Locate the cell with the specified text and output its (X, Y) center coordinate. 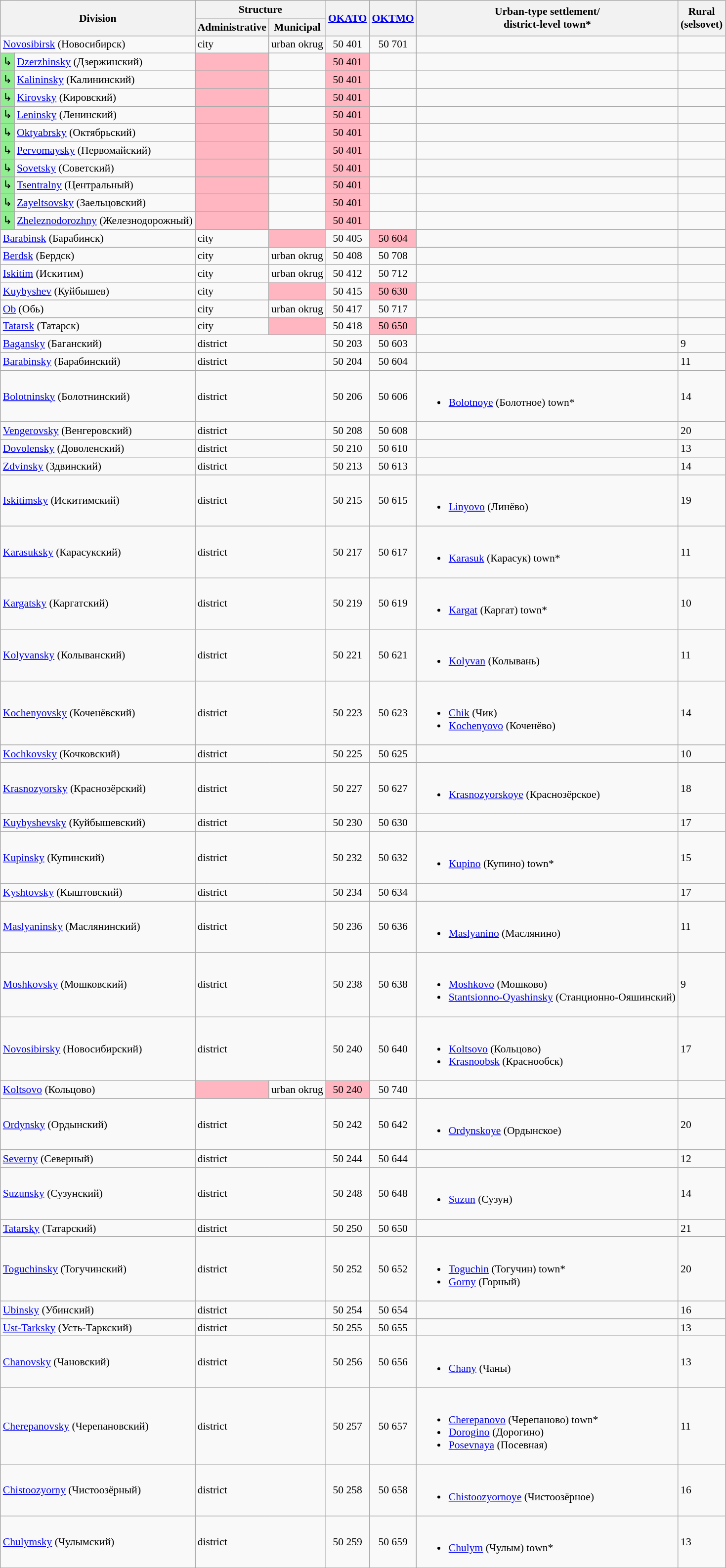
Ordynskoye (Ордынское) (548, 1124)
OKATO (347, 18)
50 657 (392, 1427)
50 619 (392, 604)
Severny (Северный) (98, 1159)
12 (702, 1159)
50 244 (347, 1159)
Maslyaninsky (Маслянинский) (98, 927)
50 644 (392, 1159)
Zayeltsovsky (Заельцовский) (105, 203)
Kargat (Каргат) town* (548, 604)
Chik (Чик)Kochenyovo (Коченёво) (548, 713)
50 659 (392, 1542)
50 712 (392, 274)
50 418 (347, 326)
50 610 (392, 448)
50 613 (392, 466)
50 638 (392, 985)
50 252 (347, 1269)
50 250 (347, 1228)
50 225 (347, 754)
Chistoozyorny (Чистоозёрный) (98, 1490)
50 606 (392, 396)
Kochenyovsky (Коченёвский) (98, 713)
50 259 (347, 1542)
Berdsk (Бердск) (98, 256)
Dovolensky (Доволенский) (98, 448)
Chistoozyornoye (Чистоозёрное) (548, 1490)
Kolyvansky (Колыванский) (98, 655)
50 615 (392, 500)
Toguchinsky (Тогучинский) (98, 1269)
50 740 (392, 1090)
Administrative (232, 27)
50 238 (347, 985)
50 215 (347, 500)
50 242 (347, 1124)
Tatarsk (Татарск) (98, 326)
50 232 (347, 858)
18 (702, 788)
50 415 (347, 291)
50 655 (392, 1328)
Novosibirsky (Новосибирский) (98, 1049)
Krasnozyorsky (Краснозёрский) (98, 788)
Maslyanino (Маслянино) (548, 927)
Karasuk (Карасук) town* (548, 552)
Leninsky (Ленинский) (105, 115)
Ust-Tarksky (Усть-Таркский) (98, 1328)
50 234 (347, 892)
Iskitim (Искитим) (98, 274)
50 648 (392, 1193)
Kirovsky (Кировский) (105, 97)
50 717 (392, 309)
Kalininsky (Калининский) (105, 80)
50 208 (347, 431)
Sovetsky (Советский) (105, 168)
50 257 (347, 1427)
Division (98, 18)
Tatarsky (Татарский) (98, 1228)
50 656 (392, 1362)
19 (702, 500)
OKTMO (392, 18)
Karasuksky (Карасукский) (98, 552)
50 227 (347, 788)
50 625 (392, 754)
50 640 (392, 1049)
50 652 (392, 1269)
Chanovsky (Чановский) (98, 1362)
Kuybyshevsky (Куйбышевский) (98, 823)
Barabinsk (Барабинск) (98, 238)
Kolyvan (Колывань) (548, 655)
50 255 (347, 1328)
50 634 (392, 892)
50 221 (347, 655)
Structure (260, 9)
Vengerovsky (Венгеровский) (98, 431)
50 206 (347, 396)
Chulymsky (Чулымский) (98, 1542)
Kargatsky (Каргатский) (98, 604)
Cherepanovo (Черепаново) town*Dorogino (Дорогино)Posevnaya (Посевная) (548, 1427)
15 (702, 858)
Ob (Обь) (98, 309)
50 204 (347, 362)
50 632 (392, 858)
Suzun (Сузун) (548, 1193)
50 636 (392, 927)
Bagansky (Баганский) (98, 344)
50 642 (392, 1124)
Barabinsky (Барабинский) (98, 362)
Moshkovo (Мошково)Stantsionno-Oyashinsky (Станционно-Ояшинский) (548, 985)
50 405 (347, 238)
Toguchin (Тогучин) town*Gorny (Горный) (548, 1269)
Suzunsky (Сузунский) (98, 1193)
50 621 (392, 655)
50 213 (347, 466)
Kyshtovsky (Кыштовский) (98, 892)
50 203 (347, 344)
50 658 (392, 1490)
50 603 (392, 344)
Chulym (Чулым) town* (548, 1542)
Ordynsky (Ордынский) (98, 1124)
Urban-type settlement/district-level town* (548, 18)
50 258 (347, 1490)
50 608 (392, 431)
50 219 (347, 604)
50 417 (347, 309)
50 617 (392, 552)
50 254 (347, 1310)
Bolotninsky (Болотнинский) (98, 396)
50 623 (392, 713)
Zheleznodorozhny (Железнодорожный) (105, 221)
50 217 (347, 552)
Iskitimsky (Искитимский) (98, 500)
50 708 (392, 256)
Cherepanovsky (Черепановский) (98, 1427)
Oktyabrsky (Октябрьский) (105, 133)
21 (702, 1228)
50 256 (347, 1362)
50 230 (347, 823)
Ubinsky (Убинский) (98, 1310)
Moshkovsky (Мошковский) (98, 985)
Koltsovo (Кольцово) (98, 1090)
Kuybyshev (Куйбышев) (98, 291)
Kupinsky (Купинский) (98, 858)
Rural(selsovet) (702, 18)
50 248 (347, 1193)
50 701 (392, 44)
Krasnozyorskoye (Краснозёрское) (548, 788)
Tsentralny (Центральный) (105, 185)
Zdvinsky (Здвинский) (98, 466)
Municipal (298, 27)
Pervomaysky (Первомайский) (105, 150)
50 210 (347, 448)
50 627 (392, 788)
50 654 (392, 1310)
Kochkovsky (Кочковский) (98, 754)
Chany (Чаны) (548, 1362)
Kupino (Купино) town* (548, 858)
50 223 (347, 713)
50 408 (347, 256)
Dzerzhinsky (Дзержинский) (105, 62)
Novosibirsk (Новосибирск) (98, 44)
Bolotnoye (Болотное) town* (548, 396)
Linyovo (Линёво) (548, 500)
Koltsovo (Кольцово)Krasnoobsk (Краснообск) (548, 1049)
50 412 (347, 274)
50 236 (347, 927)
